Find where the given text appears and provide that cell's center as (X, Y) coordinate. 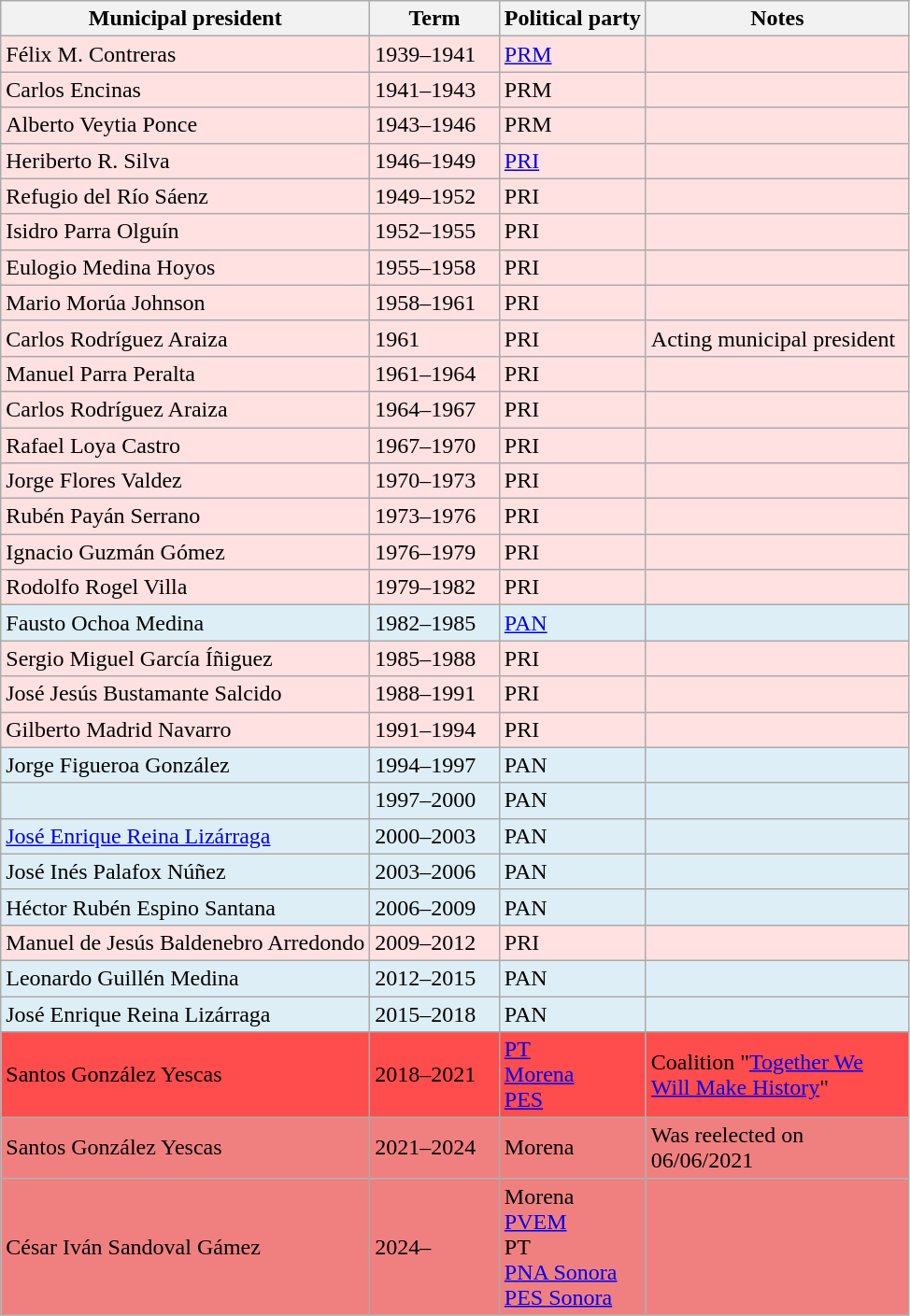
2024– (435, 1247)
2000–2003 (435, 836)
Gilberto Madrid Navarro (185, 729)
1967–1970 (435, 446)
2015–2018 (435, 1013)
1979–1982 (435, 587)
Political party (572, 19)
1939–1941 (435, 54)
Heriberto R. Silva (185, 161)
1961 (435, 338)
1943–1946 (435, 125)
Refugio del Río Sáenz (185, 196)
Notes (777, 19)
1991–1994 (435, 729)
1982–1985 (435, 623)
1961–1964 (435, 374)
Jorge Flores Valdez (185, 481)
Isidro Parra Olguín (185, 232)
1970–1973 (435, 481)
Acting municipal president (777, 338)
Municipal president (185, 19)
Ignacio Guzmán Gómez (185, 552)
1964–1967 (435, 409)
Morena (572, 1149)
1941–1943 (435, 90)
2018–2021 (435, 1075)
2009–2012 (435, 942)
Alberto Veytia Ponce (185, 125)
Sergio Miguel García Íñiguez (185, 658)
César Iván Sandoval Gámez (185, 1247)
2003–2006 (435, 871)
2021–2024 (435, 1149)
José Inés Palafox Núñez (185, 871)
Félix M. Contreras (185, 54)
1973–1976 (435, 516)
1976–1979 (435, 552)
1955–1958 (435, 267)
Jorge Figueroa González (185, 765)
Rodolfo Rogel Villa (185, 587)
Eulogio Medina Hoyos (185, 267)
Manuel Parra Peralta (185, 374)
Leonardo Guillén Medina (185, 978)
2006–2009 (435, 907)
1985–1988 (435, 658)
Mario Morúa Johnson (185, 303)
1952–1955 (435, 232)
Term (435, 19)
Coalition "Together We Will Make History" (777, 1075)
Héctor Rubén Espino Santana (185, 907)
Rubén Payán Serrano (185, 516)
1958–1961 (435, 303)
PT Morena PES (572, 1075)
Fausto Ochoa Medina (185, 623)
2012–2015 (435, 978)
Carlos Encinas (185, 90)
1988–1991 (435, 694)
1997–2000 (435, 800)
José Jesús Bustamante Salcido (185, 694)
Manuel de Jesús Baldenebro Arredondo (185, 942)
Morena PVEM PT PNA Sonora PES Sonora (572, 1247)
1946–1949 (435, 161)
1994–1997 (435, 765)
1949–1952 (435, 196)
Was reelected on 06/06/2021 (777, 1149)
Rafael Loya Castro (185, 446)
